For the text-containing cell, return its midpoint in (X, Y) coordinate format. 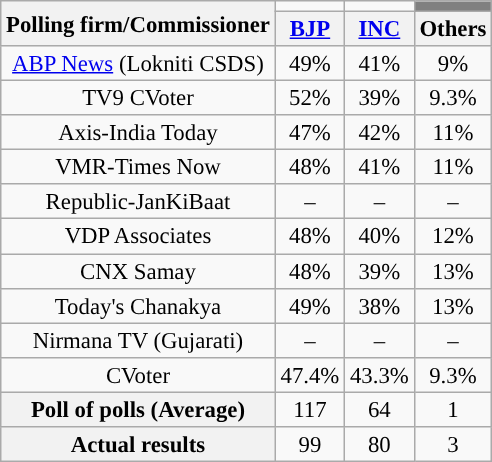
3 (453, 444)
Axis-India Today (138, 132)
12% (453, 236)
Others (453, 30)
CNX Samay (138, 272)
9% (453, 64)
1 (453, 410)
40% (380, 236)
99 (310, 444)
52% (310, 98)
BJP (310, 30)
117 (310, 410)
Today's Chanakya (138, 306)
Polling firm/Commissioner (138, 24)
47% (310, 132)
Poll of polls (Average) (138, 410)
47.4% (310, 374)
64 (380, 410)
43.3% (380, 374)
Actual results (138, 444)
ABP News (Lokniti CSDS) (138, 64)
80 (380, 444)
VDP Associates (138, 236)
42% (380, 132)
CVoter (138, 374)
Republic-JanKiBaat (138, 202)
INC (380, 30)
Nirmana TV (Gujarati) (138, 340)
TV9 CVoter (138, 98)
38% (380, 306)
VMR-Times Now (138, 168)
